Extract the (X, Y) coordinate from the center of the cell holding the provided text.  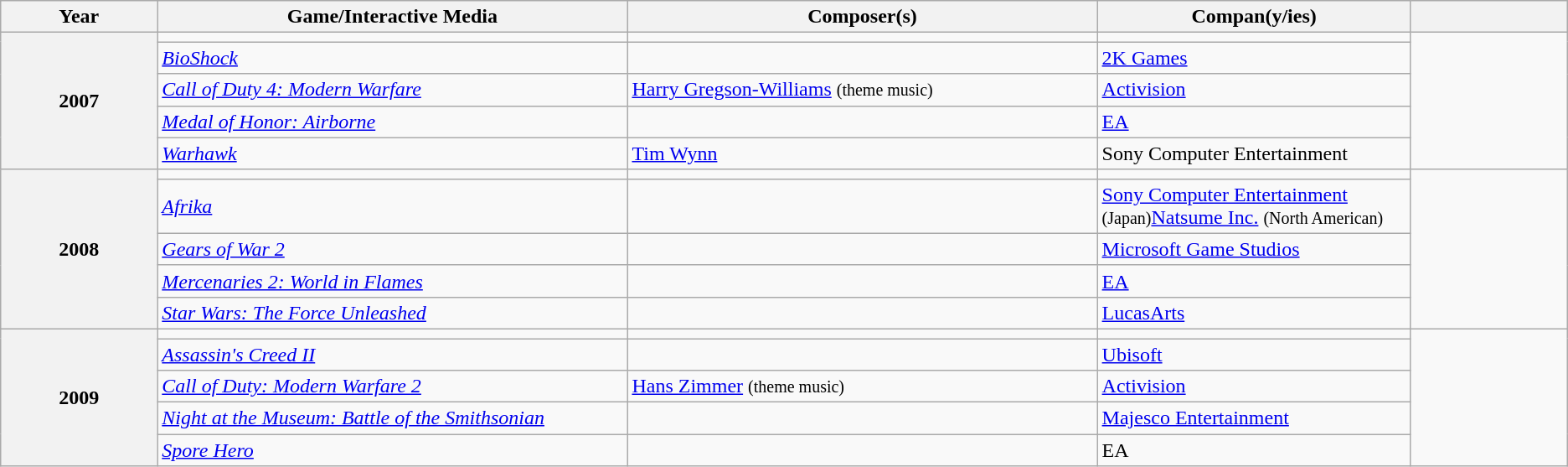
Sony Computer Entertainment (1254, 153)
Game/Interactive Media (392, 17)
BioShock (392, 58)
Spore Hero (392, 450)
Ubisoft (1254, 355)
Sony Computer Entertainment (Japan)Natsume Inc. (North American) (1254, 206)
Harry Gregson-Williams (theme music) (863, 90)
Microsoft Game Studios (1254, 249)
2K Games (1254, 58)
Composer(s) (863, 17)
Call of Duty: Modern Warfare 2 (392, 387)
Medal of Honor: Airborne (392, 122)
Year (79, 17)
Mercenaries 2: World in Flames (392, 281)
Assassin's Creed II (392, 355)
Afrika (392, 206)
Night at the Museum: Battle of the Smithsonian (392, 418)
2007 (79, 101)
Hans Zimmer (theme music) (863, 387)
2009 (79, 397)
Majesco Entertainment (1254, 418)
Gears of War 2 (392, 249)
Compan(y/ies) (1254, 17)
Call of Duty 4: Modern Warfare (392, 90)
LucasArts (1254, 313)
2008 (79, 249)
Star Wars: The Force Unleashed (392, 313)
Warhawk (392, 153)
Tim Wynn (863, 153)
